Scan for the cell matching the given text and deliver its [X, Y] coordinate at center. 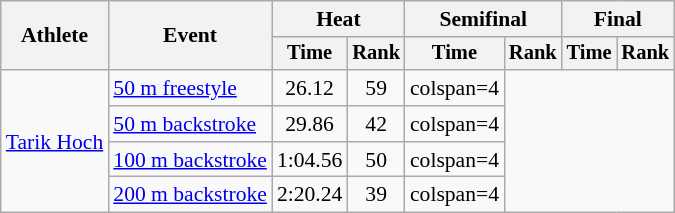
Event [190, 36]
50 [376, 160]
Heat [338, 19]
50 m backstroke [190, 124]
Final [618, 19]
200 m backstroke [190, 195]
42 [376, 124]
59 [376, 88]
Athlete [55, 36]
1:04.56 [310, 160]
2:20.24 [310, 195]
39 [376, 195]
Tarik Hoch [55, 141]
50 m freestyle [190, 88]
Semifinal [484, 19]
29.86 [310, 124]
26.12 [310, 88]
100 m backstroke [190, 160]
